Detect which cell encompasses the target text, then output its [X, Y] center coordinate. 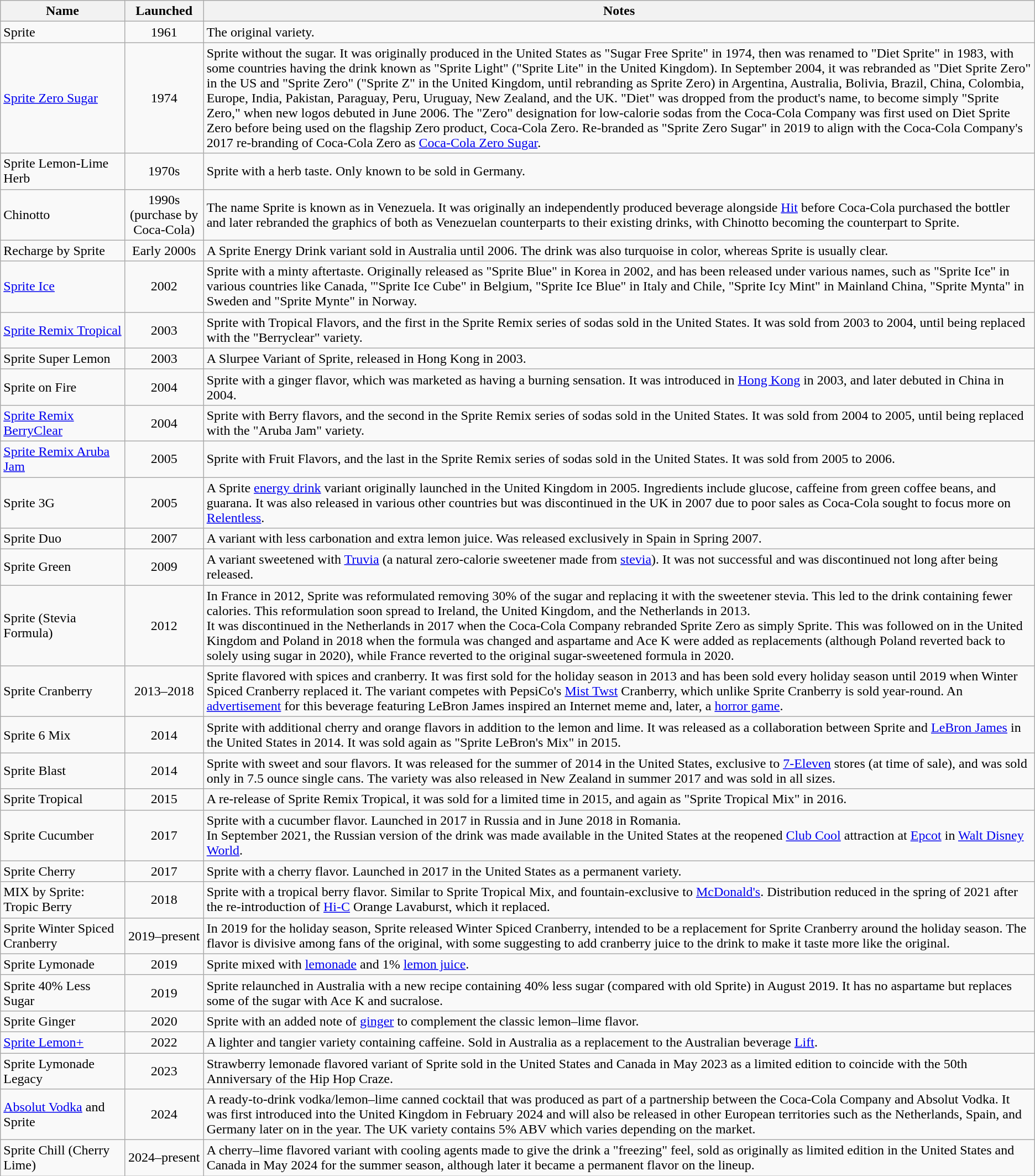
Sprite mixed with lemonade and 1% lemon juice. [619, 964]
Name [62, 11]
Sprite Lymonade Legacy [62, 1071]
Sprite 6 Mix [62, 735]
Sprite with a cherry flavor. Launched in 2017 in the United States as a permanent variety. [619, 871]
Sprite 3G [62, 502]
Sprite Cherry [62, 871]
A Slurpee Variant of Sprite, released in Hong Kong in 2003. [619, 358]
Notes [619, 11]
Chinotto [62, 215]
Sprite Tropical [62, 799]
2015 [164, 799]
1990s (purchase by Coca-Cola) [164, 215]
The original variety. [619, 32]
Sprite Duo [62, 539]
Sprite Lemon+ [62, 1042]
Sprite (Stevia Formula) [62, 626]
Sprite Green [62, 568]
A variant with less carbonation and extra lemon juice. Was released exclusively in Spain in Spring 2007. [619, 539]
2002 [164, 287]
2013–2018 [164, 691]
2018 [164, 899]
Sprite [62, 32]
2020 [164, 1021]
A re-release of Sprite Remix Tropical, it was sold for a limited time in 2015, and again as "Sprite Tropical Mix" in 2016. [619, 799]
Sprite with Fruit Flavors, and the last in the Sprite Remix series of sodas sold in the United States. It was sold from 2005 to 2006. [619, 459]
Sprite Ice [62, 287]
Launched [164, 11]
Sprite on Fire [62, 387]
Recharge by Sprite [62, 251]
Sprite Cranberry [62, 691]
Sprite Blast [62, 771]
Sprite with an added note of ginger to complement the classic lemon–lime flavor. [619, 1021]
2009 [164, 568]
2024–present [164, 1158]
Sprite Remix BerryClear [62, 423]
Sprite Remix Aruba Jam [62, 459]
Sprite Super Lemon [62, 358]
Sprite Lemon-Lime Herb [62, 171]
A lighter and tangier variety containing caffeine. Sold in Australia as a replacement to the Australian beverage Lift. [619, 1042]
2019–present [164, 936]
Sprite Remix Tropical [62, 330]
Sprite Winter Spiced Cranberry [62, 936]
2007 [164, 539]
Sprite Chill (Cherry Lime) [62, 1158]
Sprite Ginger [62, 1021]
MIX by Sprite: Tropic Berry [62, 899]
1974 [164, 98]
Sprite with a herb taste. Only known to be sold in Germany. [619, 171]
2022 [164, 1042]
A Sprite Energy Drink variant sold in Australia until 2006. The drink was also turquoise in color, whereas Sprite is usually clear. [619, 251]
Sprite Zero Sugar [62, 98]
Sprite Cucumber [62, 835]
Sprite 40% Less Sugar [62, 992]
Absolut Vodka and Sprite [62, 1115]
Sprite Lymonade [62, 964]
2012 [164, 626]
2023 [164, 1071]
1961 [164, 32]
1970s [164, 171]
Early 2000s [164, 251]
2024 [164, 1115]
